Capture the cell that displays the provided text and extract its [x, y] central coordinate. 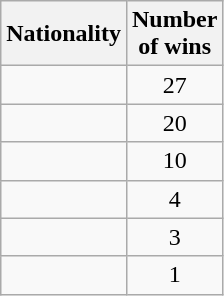
Numberof wins [174, 34]
4 [174, 199]
1 [174, 275]
27 [174, 85]
10 [174, 161]
3 [174, 237]
20 [174, 123]
Nationality [64, 34]
